For the text-containing cell, return its midpoint in (X, Y) coordinate format. 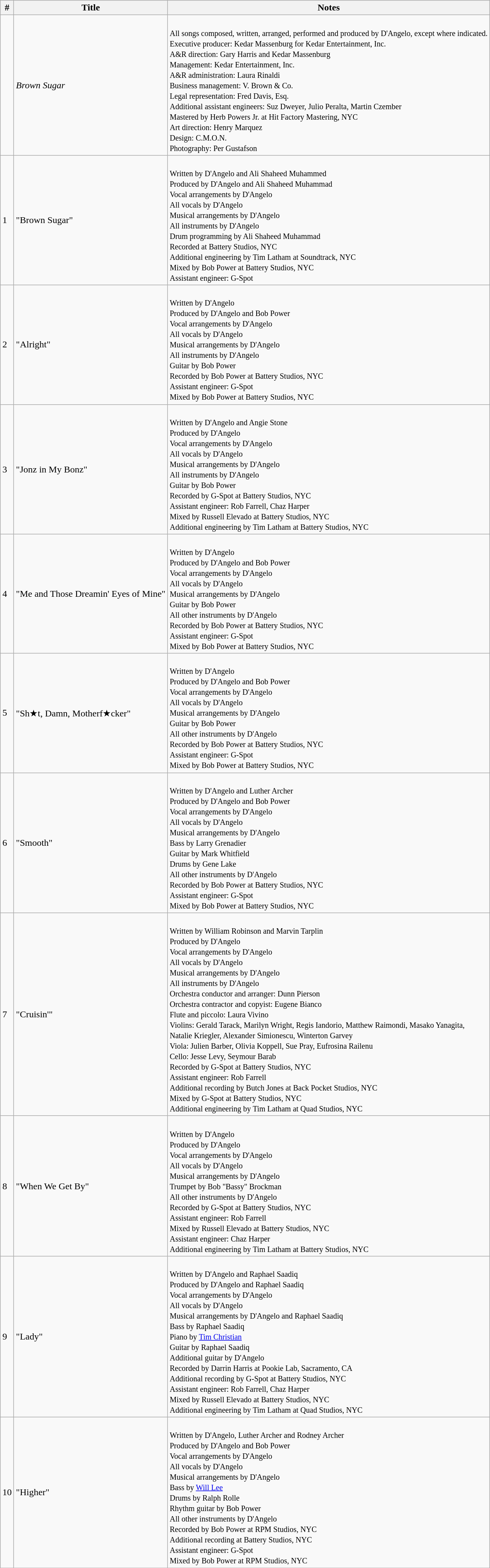
9 (7, 1336)
4 (7, 594)
# (7, 8)
Title (91, 8)
1 (7, 220)
"When We Get By" (91, 1186)
"Lady" (91, 1336)
10 (7, 1492)
8 (7, 1186)
"Sh★t, Damn, Motherf★cker" (91, 713)
"Cruisin'" (91, 1014)
3 (7, 469)
2 (7, 345)
"Brown Sugar" (91, 220)
Brown Sugar (91, 85)
Notes (329, 8)
"Smooth" (91, 843)
6 (7, 843)
7 (7, 1014)
5 (7, 713)
"Me and Those Dreamin' Eyes of Mine" (91, 594)
"Alright" (91, 345)
"Higher" (91, 1492)
"Jonz in My Bonz" (91, 469)
